Extract the (x, y) coordinate from the center of the cell holding the provided text.  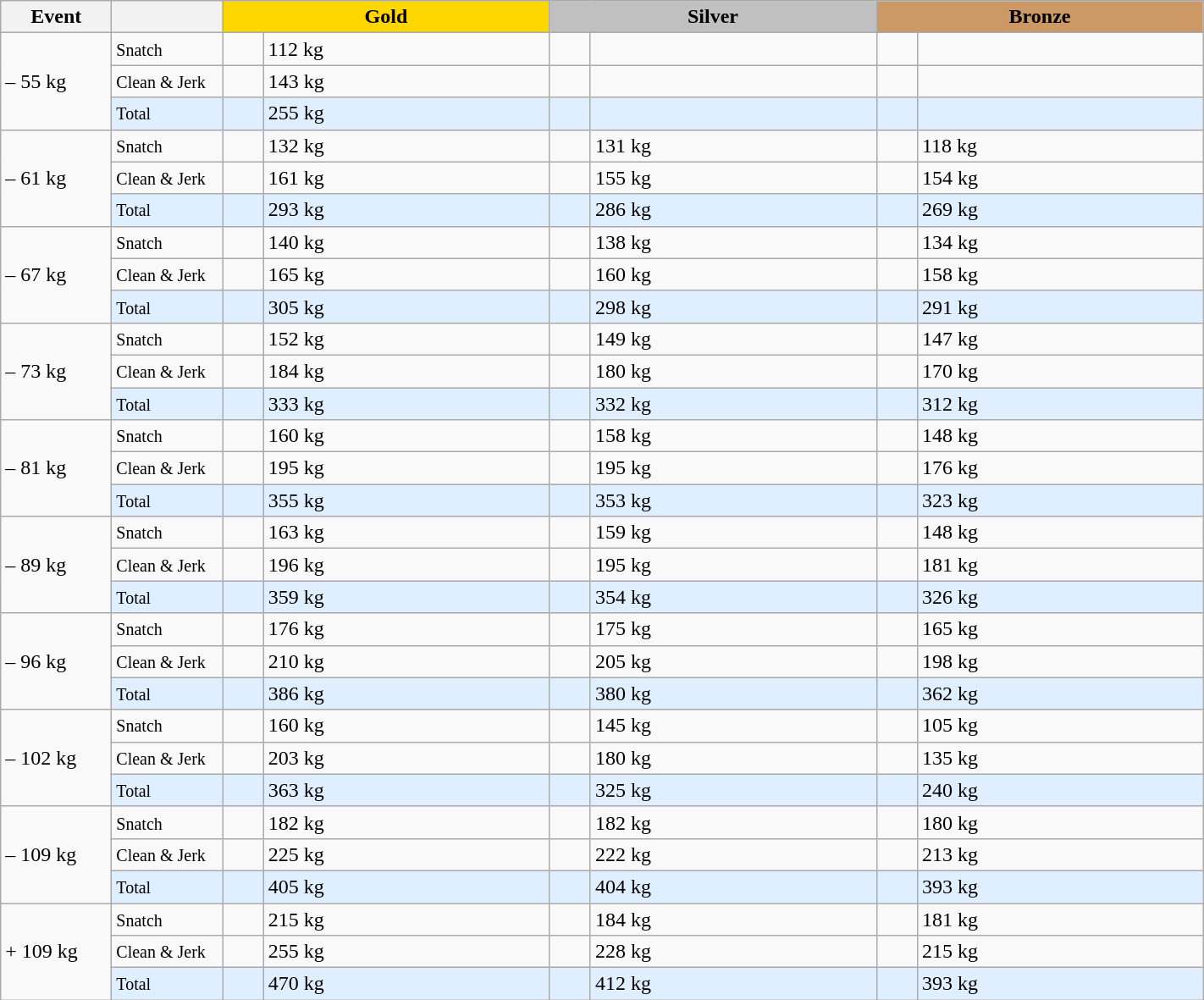
112 kg (406, 49)
380 kg (733, 693)
325 kg (733, 790)
– 89 kg (56, 565)
– 61 kg (56, 178)
152 kg (406, 339)
170 kg (1060, 371)
363 kg (406, 790)
– 73 kg (56, 371)
362 kg (1060, 693)
– 67 kg (56, 274)
286 kg (733, 210)
225 kg (406, 854)
228 kg (733, 952)
118 kg (1060, 146)
305 kg (406, 307)
326 kg (1060, 597)
159 kg (733, 533)
154 kg (1060, 178)
+ 109 kg (56, 951)
155 kg (733, 178)
Bronze (1040, 17)
Silver (713, 17)
353 kg (733, 500)
213 kg (1060, 854)
– 55 kg (56, 81)
161 kg (406, 178)
138 kg (733, 242)
– 109 kg (56, 854)
222 kg (733, 854)
143 kg (406, 81)
269 kg (1060, 210)
298 kg (733, 307)
205 kg (733, 661)
293 kg (406, 210)
– 81 kg (56, 468)
105 kg (1060, 726)
– 96 kg (56, 661)
412 kg (733, 984)
131 kg (733, 146)
175 kg (733, 629)
355 kg (406, 500)
333 kg (406, 404)
312 kg (1060, 404)
149 kg (733, 339)
140 kg (406, 242)
359 kg (406, 597)
Gold (386, 17)
132 kg (406, 146)
Event (56, 17)
470 kg (406, 984)
291 kg (1060, 307)
323 kg (1060, 500)
196 kg (406, 565)
– 102 kg (56, 758)
354 kg (733, 597)
405 kg (406, 887)
134 kg (1060, 242)
203 kg (406, 758)
210 kg (406, 661)
135 kg (1060, 758)
147 kg (1060, 339)
163 kg (406, 533)
386 kg (406, 693)
240 kg (1060, 790)
145 kg (733, 726)
332 kg (733, 404)
404 kg (733, 887)
198 kg (1060, 661)
